Pinpoint the cell where the given text exists, returning its [X, Y] midpoint coordinate. 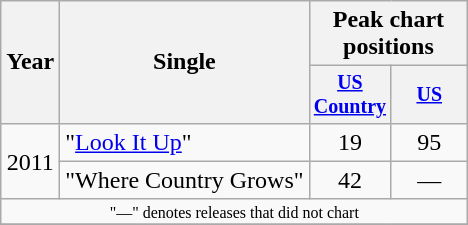
"Look It Up" [184, 142]
"—" denotes releases that did not chart [234, 211]
19 [350, 142]
US [430, 94]
2011 [30, 161]
Single [184, 62]
— [430, 180]
US Country [350, 94]
Peak chartpositions [388, 34]
"Where Country Grows" [184, 180]
Year [30, 62]
95 [430, 142]
42 [350, 180]
